Extract the (x, y) coordinate from the center of the cell holding the provided text.  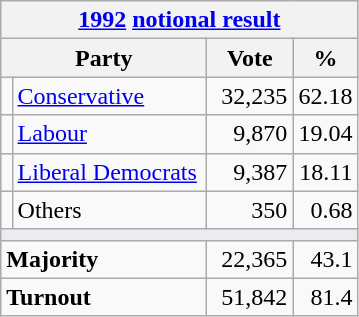
Turnout (104, 297)
1992 notional result (180, 20)
43.1 (326, 259)
19.04 (326, 134)
Vote (250, 58)
Liberal Democrats (110, 172)
Conservative (110, 96)
62.18 (326, 96)
9,870 (250, 134)
350 (250, 210)
Labour (110, 134)
Majority (104, 259)
22,365 (250, 259)
Party (104, 58)
81.4 (326, 297)
18.11 (326, 172)
% (326, 58)
9,387 (250, 172)
0.68 (326, 210)
51,842 (250, 297)
32,235 (250, 96)
Others (110, 210)
